Extract the (X, Y) coordinate from the center of the cell holding the provided text.  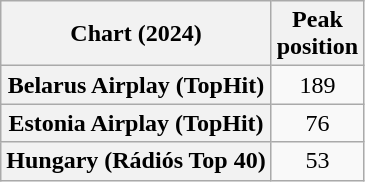
Chart (2024) (136, 34)
Peakposition (317, 34)
53 (317, 161)
189 (317, 85)
Estonia Airplay (TopHit) (136, 123)
76 (317, 123)
Hungary (Rádiós Top 40) (136, 161)
Belarus Airplay (TopHit) (136, 85)
